Find where the given text appears and provide that cell's center as [x, y] coordinate. 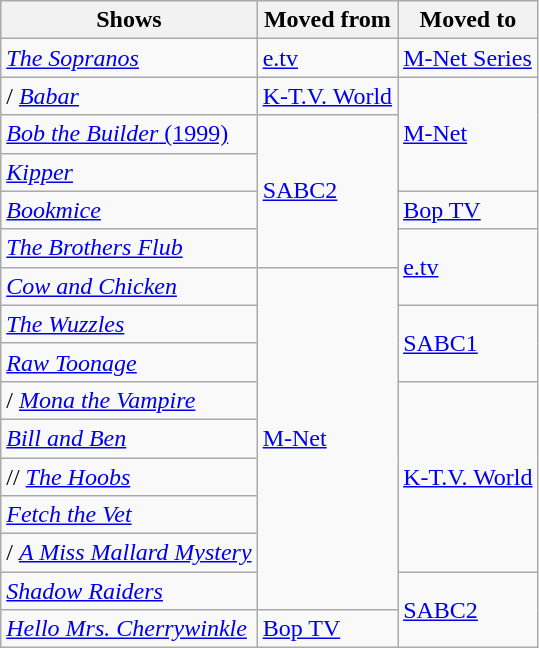
The Wuzzles [129, 324]
Hello Mrs. Cherrywinkle [129, 629]
Bill and Ben [129, 438]
M-Net Series [468, 58]
Kipper [129, 172]
Shows [129, 20]
Shadow Raiders [129, 591]
Cow and Chicken [129, 286]
/ Mona the Vampire [129, 400]
/ A Miss Mallard Mystery [129, 553]
SABC1 [468, 343]
/ Babar [129, 96]
The Brothers Flub [129, 248]
// The Hoobs [129, 477]
Moved from [327, 20]
Fetch the Vet [129, 515]
Raw Toonage [129, 362]
The Sopranos [129, 58]
Moved to [468, 20]
Bob the Builder (1999) [129, 134]
Bookmice [129, 210]
